Detect which cell encompasses the target text, then output its (x, y) center coordinate. 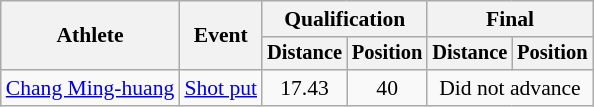
17.43 (304, 88)
40 (387, 88)
Chang Ming-huang (90, 88)
Did not advance (510, 88)
Qualification (344, 19)
Shot put (220, 88)
Final (510, 19)
Athlete (90, 36)
Event (220, 36)
